Pinpoint the cell where the given text exists, returning its [x, y] midpoint coordinate. 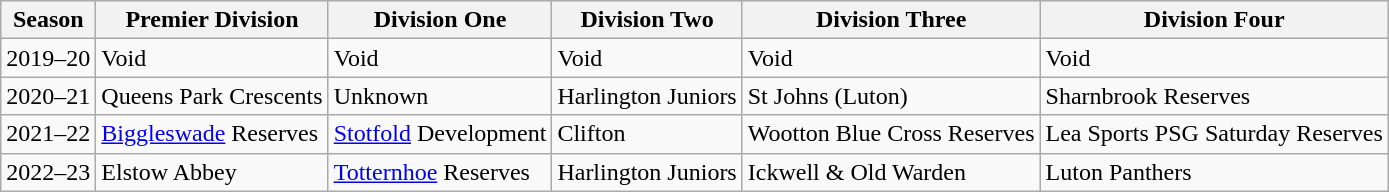
St Johns (Luton) [891, 96]
Totternhoe Reserves [440, 172]
Premier Division [212, 20]
Unknown [440, 96]
Division Three [891, 20]
Lea Sports PSG Saturday Reserves [1214, 134]
Elstow Abbey [212, 172]
Wootton Blue Cross Reserves [891, 134]
Stotfold Development [440, 134]
Division Four [1214, 20]
2022–23 [48, 172]
Queens Park Crescents [212, 96]
Luton Panthers [1214, 172]
2021–22 [48, 134]
Division Two [647, 20]
Clifton [647, 134]
2019–20 [48, 58]
Division One [440, 20]
Season [48, 20]
2020–21 [48, 96]
Biggleswade Reserves [212, 134]
Ickwell & Old Warden [891, 172]
Sharnbrook Reserves [1214, 96]
